Locate the cell with the specified text and output its (x, y) center coordinate. 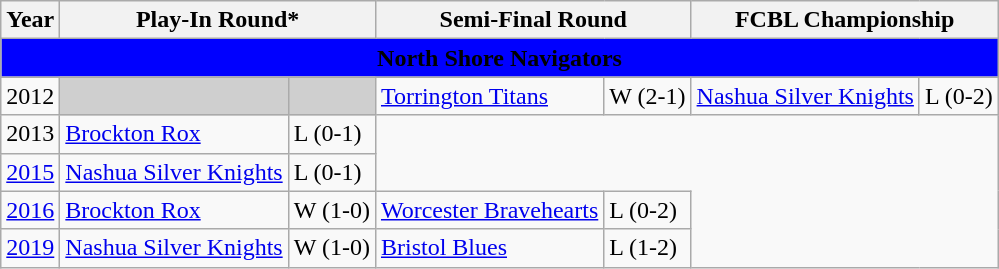
North Shore Navigators (500, 58)
Bristol Blues (489, 248)
Torrington Titans (489, 96)
2019 (30, 248)
Year (30, 20)
2012 (30, 96)
W (2-1) (648, 96)
2015 (30, 172)
2016 (30, 210)
2013 (30, 134)
L (1-2) (648, 248)
Worcester Bravehearts (489, 210)
Play-In Round* (218, 20)
FCBL Championship (844, 20)
Semi-Final Round (533, 20)
